Return (X, Y) of the center of cell containing provided text 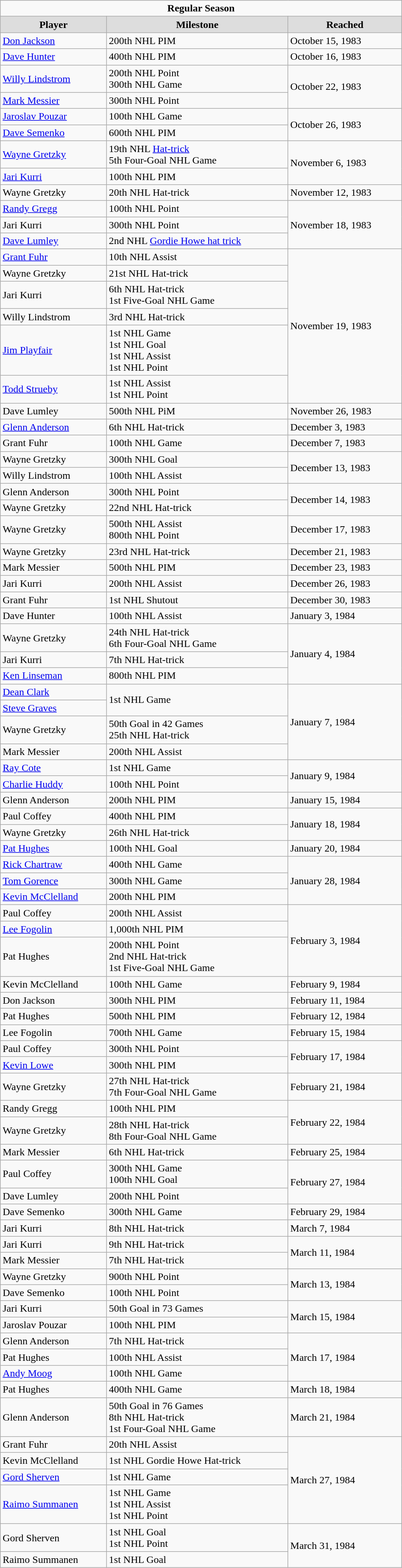
December 30, 1983 (345, 600)
October 26, 1983 (345, 125)
March 31, 1984 (345, 1546)
November 6, 1983 (345, 163)
500th NHL Assist800th NHL Point (197, 530)
March 18, 1984 (345, 1389)
900th NHL Point (197, 1277)
March 7, 1984 (345, 1228)
March 27, 1984 (345, 1480)
October 15, 1983 (345, 41)
200th NHL Point2nd NHL Hat-trick1st Five-Goal NHL Game (197, 957)
1st NHL Shutout (197, 600)
February 11, 1984 (345, 1000)
February 15, 1984 (345, 1032)
December 23, 1983 (345, 568)
Ken Linseman (53, 676)
December 17, 1983 (345, 530)
20th NHL Hat-trick (197, 192)
20th NHL Assist (197, 1445)
December 26, 1983 (345, 584)
1st NHL Goal1st NHL Point (197, 1538)
23rd NHL Hat-trick (197, 551)
3rd NHL Hat-trick (197, 317)
Rick Chartraw (53, 865)
8th NHL Hat-trick (197, 1228)
Milestone (197, 25)
Dean Clark (53, 692)
50th Goal in 42 Games25th NHL Hat-trick (197, 730)
1st NHL Assist1st NHL Point (197, 389)
Tom Gorence (53, 881)
January 9, 1984 (345, 776)
December 7, 1983 (345, 443)
Steve Graves (53, 708)
October 22, 1983 (345, 86)
Ray Cote (53, 768)
Kevin Lowe (53, 1065)
December 3, 1983 (345, 427)
February 9, 1984 (345, 984)
January 18, 1984 (345, 824)
January 7, 1984 (345, 722)
9th NHL Hat-trick (197, 1244)
26th NHL Hat-trick (197, 833)
March 17, 1984 (345, 1357)
March 13, 1984 (345, 1285)
600th NHL PIM (197, 133)
November 18, 1983 (345, 225)
10th NHL Assist (197, 257)
February 3, 1984 (345, 941)
Player (53, 25)
28th NHL Hat-trick8th Four-Goal NHL Game (197, 1130)
Andy Moog (53, 1373)
700th NHL Game (197, 1032)
6th NHL Hat-trick1st Five-Goal NHL Game (197, 295)
22nd NHL Hat-trick (197, 508)
March 21, 1984 (345, 1417)
February 22, 1984 (345, 1122)
50th Goal in 73 Games (197, 1309)
24th NHL Hat-trick6th Four-Goal NHL Game (197, 638)
100th NHL Goal (197, 849)
January 28, 1984 (345, 881)
200th NHL Point300th NHL Game (197, 79)
November 19, 1983 (345, 326)
Jim Playfair (53, 350)
1st NHL Gordie Howe Hat-trick (197, 1461)
January 3, 1984 (345, 616)
December 13, 1983 (345, 467)
November 12, 1983 (345, 192)
500th NHL PiM (197, 411)
21st NHL Hat-trick (197, 273)
February 12, 1984 (345, 1016)
January 4, 1984 (345, 654)
January 20, 1984 (345, 849)
300th NHL Goal (197, 459)
2nd NHL Gordie Howe hat trick (197, 241)
February 27, 1984 (345, 1182)
50th Goal in 76 Games8th NHL Hat-trick1st Four-Goal NHL Game (197, 1417)
800th NHL PIM (197, 676)
1st NHL Game1st NHL Assist1st NHL Point (197, 1504)
November 26, 1983 (345, 411)
Regular Season (201, 8)
February 29, 1984 (345, 1212)
December 14, 1983 (345, 500)
1st NHL Game1st NHL Goal1st NHL Assist1st NHL Point (197, 350)
October 16, 1983 (345, 57)
1,000th NHL PIM (197, 929)
Reached (345, 25)
February 25, 1984 (345, 1152)
March 11, 1984 (345, 1252)
February 17, 1984 (345, 1057)
February 21, 1984 (345, 1086)
Charlie Huddy (53, 784)
March 15, 1984 (345, 1317)
27th NHL Hat-trick7th Four-Goal NHL Game (197, 1086)
200th NHL Point (197, 1196)
December 21, 1983 (345, 551)
300th NHL Game100th NHL Goal (197, 1174)
Todd Strueby (53, 389)
19th NHL Hat-trick5th Four-Goal NHL Game (197, 154)
January 15, 1984 (345, 800)
1st NHL Goal (197, 1560)
